Extract the (X, Y) coordinate from the center of the cell holding the provided text.  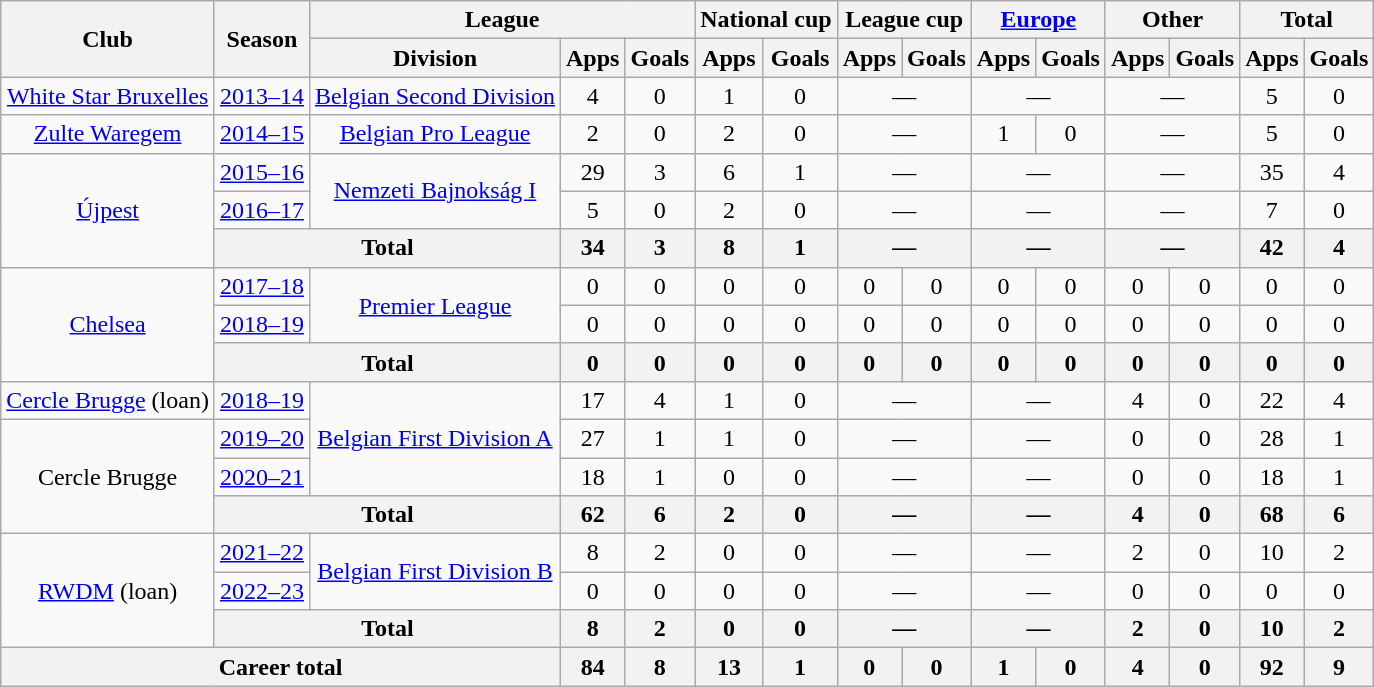
34 (593, 248)
2013–14 (262, 96)
22 (1272, 400)
Cercle Brugge (108, 476)
62 (593, 515)
Season (262, 39)
Other (1172, 20)
28 (1272, 438)
Cercle Brugge (loan) (108, 400)
National cup (766, 20)
2021–22 (262, 553)
Premier League (434, 305)
13 (729, 667)
League (502, 20)
84 (593, 667)
2016–17 (262, 210)
2017–18 (262, 286)
68 (1272, 515)
2015–16 (262, 172)
Nemzeti Bajnokság I (434, 191)
17 (593, 400)
League cup (904, 20)
29 (593, 172)
92 (1272, 667)
2020–21 (262, 477)
Belgian First Division B (434, 572)
Europe (1038, 20)
Division (434, 58)
2022–23 (262, 591)
2019–20 (262, 438)
35 (1272, 172)
2014–15 (262, 134)
Club (108, 39)
Belgian Second Division (434, 96)
Career total (281, 667)
Belgian First Division A (434, 438)
Zulte Waregem (108, 134)
Belgian Pro League (434, 134)
Chelsea (108, 324)
White Star Bruxelles (108, 96)
42 (1272, 248)
9 (1339, 667)
7 (1272, 210)
27 (593, 438)
RWDM (loan) (108, 591)
Újpest (108, 210)
